Detect which cell encompasses the target text, then output its (X, Y) center coordinate. 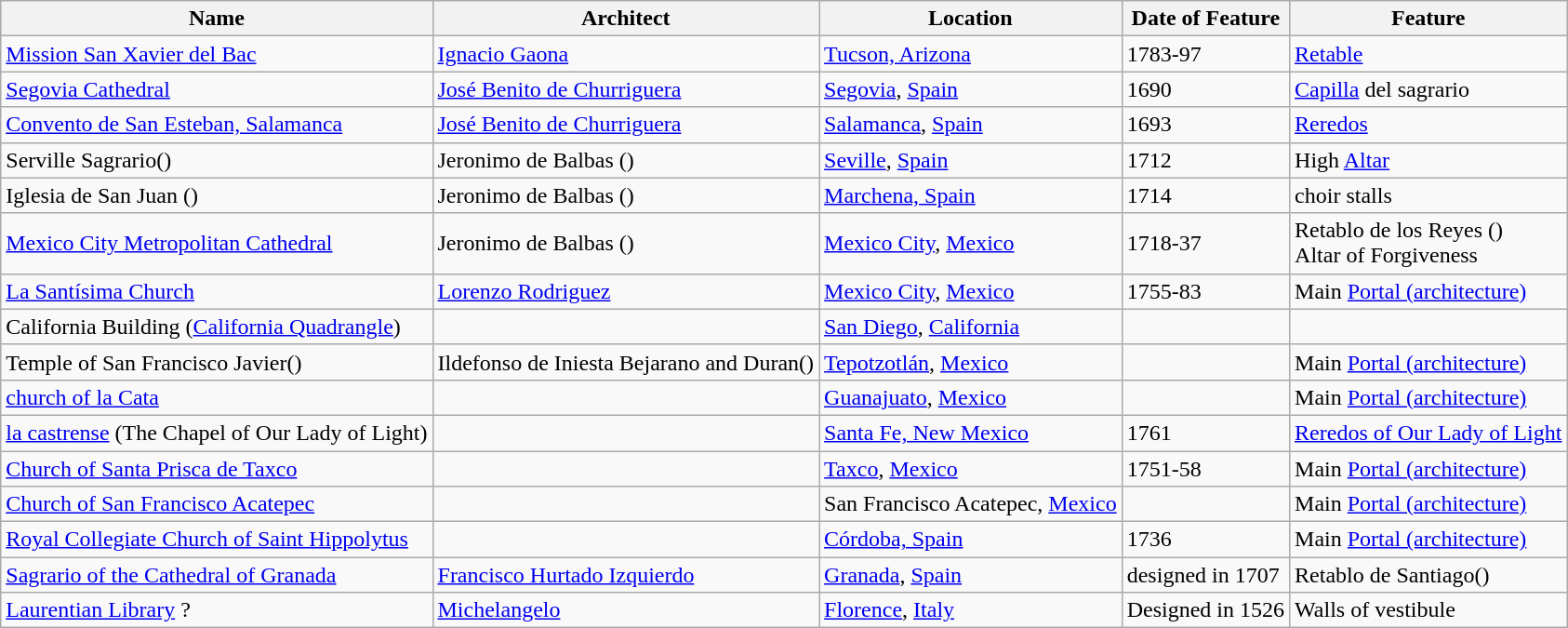
1751-58 (1205, 468)
1755-83 (1205, 291)
Seville, Spain (971, 160)
Architect (626, 19)
Laurentian Library ? (217, 610)
Ildefonso de Iniesta Bejarano and Duran() (626, 362)
Church of San Francisco Acatepec (217, 504)
Temple of San Francisco Javier() (217, 362)
Serville Sagrario() (217, 160)
1693 (1205, 125)
Florence, Italy (971, 610)
1712 (1205, 160)
Michelangelo (626, 610)
1761 (1205, 433)
Marchena, Spain (971, 195)
San Diego, California (971, 327)
California Building (California Quadrangle) (217, 327)
Convento de San Esteban, Salamanca (217, 125)
Tepotzotlán, Mexico (971, 362)
Córdoba, Spain (971, 540)
Date of Feature (1205, 19)
Royal Collegiate Church of Saint Hippolytus (217, 540)
Feature (1428, 19)
Guanajuato, Mexico (971, 397)
choir stalls (1428, 195)
Designed in 1526 (1205, 610)
Walls of vestibule (1428, 610)
Salamanca, Spain (971, 125)
1690 (1205, 89)
Name (217, 19)
1783-97 (1205, 54)
Capilla del sagrario (1428, 89)
church of la Cata (217, 397)
Granada, Spain (971, 575)
Retablo de los Reyes ()Altar of Forgiveness (1428, 244)
la castrense (The Chapel of Our Lady of Light) (217, 433)
Santa Fe, New Mexico (971, 433)
1736 (1205, 540)
Church of Santa Prisca de Taxco (217, 468)
High Altar (1428, 160)
Taxco, Mexico (971, 468)
Reredos of Our Lady of Light (1428, 433)
Mexico City Metropolitan Cathedral (217, 244)
Ignacio Gaona (626, 54)
1714 (1205, 195)
La Santísima Church (217, 291)
Sagrario of the Cathedral of Granada (217, 575)
Segovia, Spain (971, 89)
San Francisco Acatepec, Mexico (971, 504)
Reredos (1428, 125)
Lorenzo Rodriguez (626, 291)
Location (971, 19)
Mission San Xavier del Bac (217, 54)
Francisco Hurtado Izquierdo (626, 575)
Segovia Cathedral (217, 89)
designed in 1707 (1205, 575)
Retable (1428, 54)
Iglesia de San Juan () (217, 195)
Tucson, Arizona (971, 54)
Retablo de Santiago() (1428, 575)
1718-37 (1205, 244)
